Scan for the cell matching the given text and deliver its (x, y) coordinate at center. 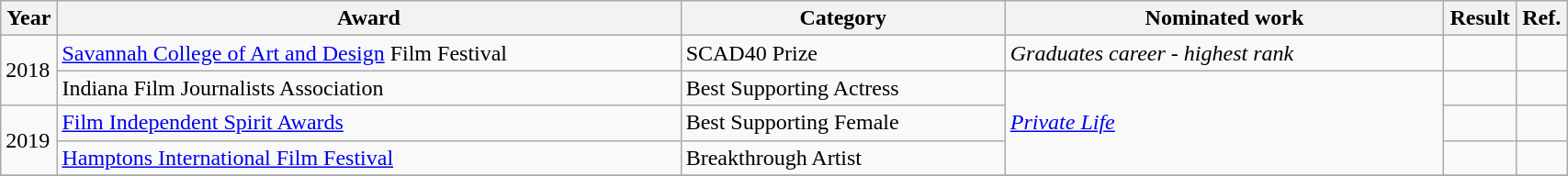
Private Life (1224, 123)
2018 (29, 71)
Best Supporting Female (843, 123)
2019 (29, 140)
Award (369, 18)
Category (843, 18)
Breakthrough Artist (843, 158)
Nominated work (1224, 18)
SCAD40 Prize (843, 53)
Graduates career - highest rank (1224, 53)
Hamptons International Film Festival (369, 158)
Result (1481, 18)
Film Independent Spirit Awards (369, 123)
Year (29, 18)
Best Supporting Actress (843, 88)
Indiana Film Journalists Association (369, 88)
Savannah College of Art and Design Film Festival (369, 53)
Ref. (1541, 18)
